Determine the [X, Y] coordinate at the center of the cell enclosing the given text.  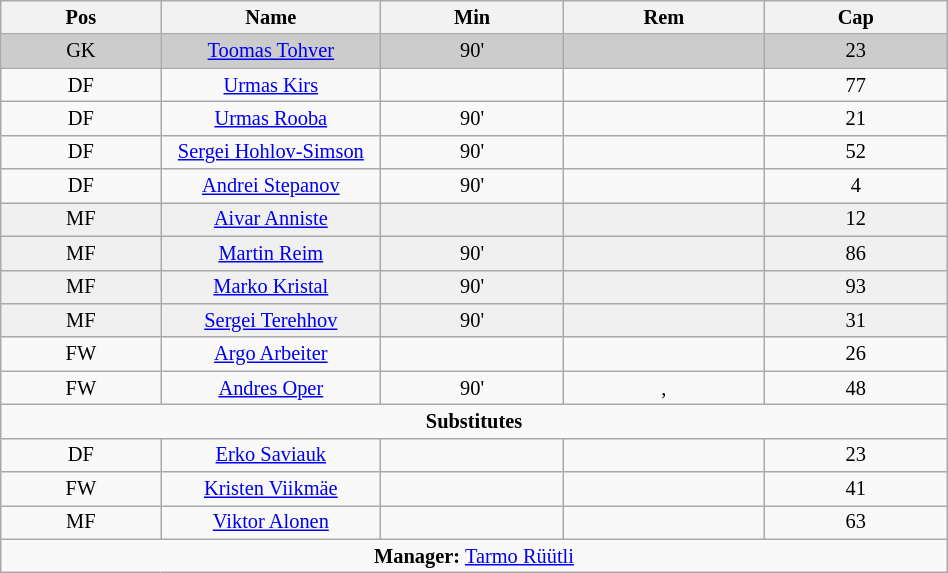
93 [856, 287]
Erko Saviauk [271, 455]
86 [856, 253]
Urmas Kirs [271, 85]
Min [472, 17]
77 [856, 85]
Argo Arbeiter [271, 354]
Sergei Terehhov [271, 320]
26 [856, 354]
Andrei Stepanov [271, 186]
21 [856, 118]
31 [856, 320]
Martin Reim [271, 253]
Pos [81, 17]
Rem [664, 17]
Cap [856, 17]
Viktor Alonen [271, 522]
, [664, 388]
Manager: Tarmo Rüütli [474, 556]
Kristen Viikmäe [271, 489]
Andres Oper [271, 388]
12 [856, 219]
Aivar Anniste [271, 219]
48 [856, 388]
4 [856, 186]
Sergei Hohlov-Simson [271, 152]
52 [856, 152]
Marko Kristal [271, 287]
Urmas Rooba [271, 118]
Name [271, 17]
GK [81, 51]
Toomas Tohver [271, 51]
63 [856, 522]
Substitutes [474, 421]
41 [856, 489]
